From the cell containing the given text, extract its center point as (x, y) coordinate. 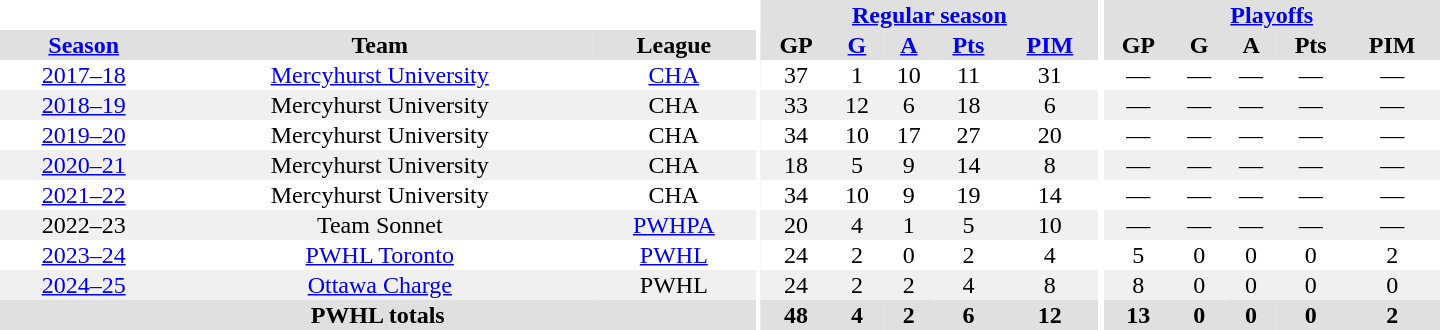
Team (380, 45)
PWHPA (674, 225)
PWHL Toronto (380, 255)
Team Sonnet (380, 225)
13 (1138, 315)
2017–18 (84, 75)
27 (968, 135)
Ottawa Charge (380, 285)
Regular season (929, 15)
11 (968, 75)
31 (1050, 75)
2019–20 (84, 135)
2018–19 (84, 105)
Season (84, 45)
League (674, 45)
37 (796, 75)
17 (909, 135)
48 (796, 315)
2024–25 (84, 285)
2022–23 (84, 225)
19 (968, 195)
2023–24 (84, 255)
2020–21 (84, 165)
2021–22 (84, 195)
Playoffs (1272, 15)
PWHL totals (378, 315)
33 (796, 105)
